From the cell containing the given text, extract its center point as (X, Y) coordinate. 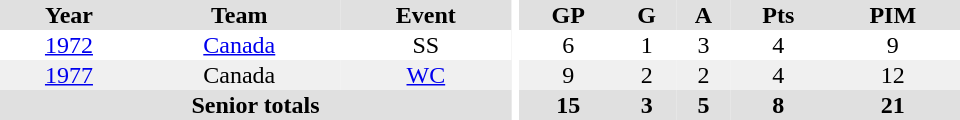
PIM (893, 15)
Pts (778, 15)
1977 (69, 75)
Year (69, 15)
5 (704, 105)
6 (568, 45)
1972 (69, 45)
12 (893, 75)
Event (426, 15)
Senior totals (256, 105)
15 (568, 105)
SS (426, 45)
A (704, 15)
GP (568, 15)
1 (646, 45)
Team (240, 15)
8 (778, 105)
21 (893, 105)
WC (426, 75)
G (646, 15)
